For the text-containing cell, return its midpoint in [x, y] coordinate format. 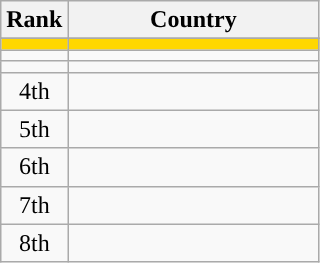
8th [34, 243]
5th [34, 129]
7th [34, 205]
4th [34, 91]
Rank [34, 20]
6th [34, 167]
Country [194, 20]
